Locate the cell with the specified text and output its (x, y) center coordinate. 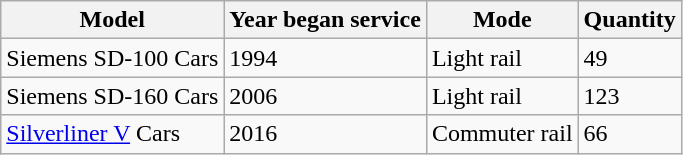
Siemens SD-160 Cars (112, 96)
2016 (326, 134)
123 (630, 96)
Year began service (326, 20)
Siemens SD-100 Cars (112, 58)
66 (630, 134)
Quantity (630, 20)
2006 (326, 96)
Model (112, 20)
Commuter rail (502, 134)
1994 (326, 58)
Silverliner V Cars (112, 134)
49 (630, 58)
Mode (502, 20)
